For the text-containing cell, return its midpoint in (X, Y) coordinate format. 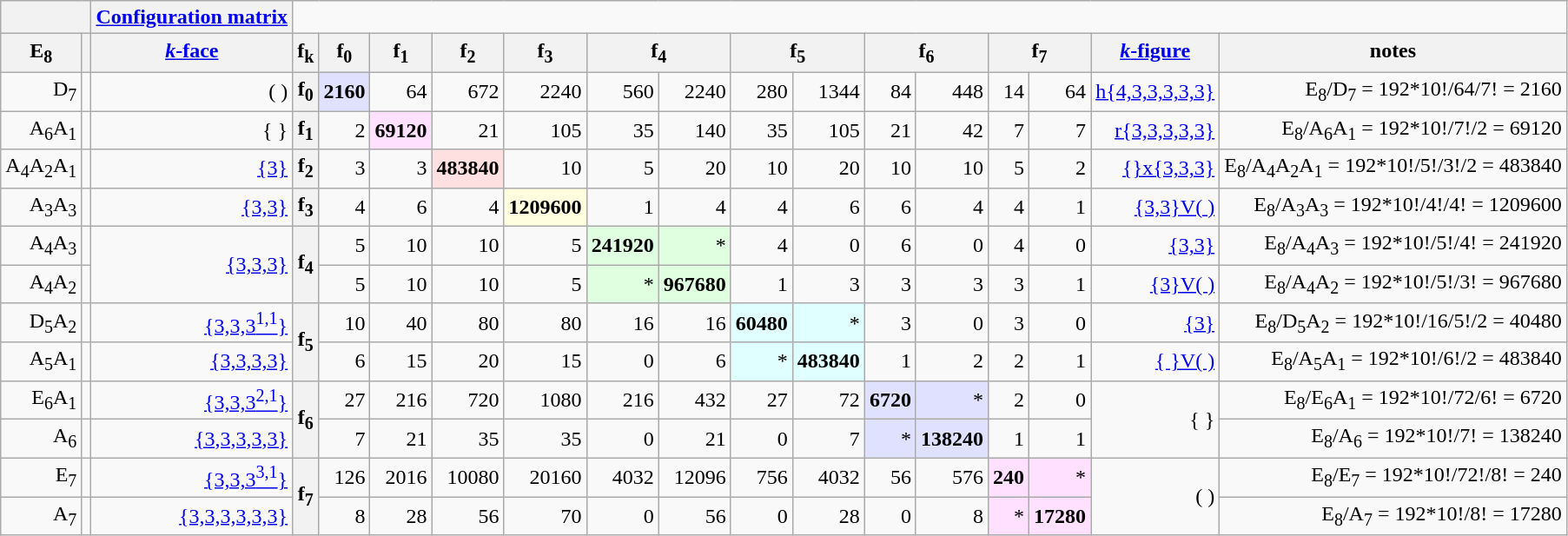
notes (1393, 53)
560 (622, 91)
1209600 (546, 207)
r{3,3,3,3,3} (1155, 130)
A7 (42, 516)
D5A2 (42, 323)
A6A1 (42, 130)
E8/A5A1 = 192*10!/6!/2 = 483840 (1393, 361)
E8/A7 = 192*10!/8! = 17280 (1393, 516)
E8/D7 = 192*10!/64/7! = 2160 (1393, 91)
E7 (42, 478)
A4A2 (42, 284)
126 (344, 478)
A4A3 (42, 246)
{ }V( ) (1155, 361)
448 (952, 91)
{}x{3,3,3} (1155, 169)
{3,3}V( ) (1155, 207)
138240 (952, 439)
42 (952, 130)
{3}V( ) (1155, 284)
E8/E6A1 = 192*10!/72/6! = 6720 (1393, 400)
Configuration matrix (192, 17)
E8/A3A3 = 192*10!/4!/4! = 1209600 (1393, 207)
69120 (401, 130)
h{4,3,3,3,3,3} (1155, 91)
{3,3,31,1} (192, 323)
10080 (467, 478)
756 (761, 478)
14 (1008, 91)
240 (1008, 478)
{3,3,3,3,3} (192, 439)
6720 (890, 400)
A3A3 (42, 207)
672 (467, 91)
432 (695, 400)
70 (546, 516)
A6 (42, 439)
40 (401, 323)
fk (306, 53)
D7 (42, 91)
E8/A4A3 = 192*10!/5!/4! = 241920 (1393, 246)
k-figure (1155, 53)
17280 (1060, 516)
A4A2A1 (42, 169)
{3,3,3,3} (192, 361)
12096 (695, 478)
E8/E7 = 192*10!/72!/8! = 240 (1393, 478)
{3,3,33,1} (192, 478)
84 (890, 91)
720 (467, 400)
967680 (695, 284)
20160 (546, 478)
280 (761, 91)
140 (695, 130)
1344 (829, 91)
2160 (344, 91)
E8 (42, 53)
{3,3,3} (192, 266)
k-face (192, 53)
E8/A4A2A1 = 192*10!/5!/3!/2 = 483840 (1393, 169)
576 (952, 478)
2016 (401, 478)
72 (829, 400)
60480 (761, 323)
A5A1 (42, 361)
E6A1 (42, 400)
1080 (546, 400)
E8/D5A2 = 192*10!/16/5!/2 = 40480 (1393, 323)
241920 (622, 246)
{3,3,3,3,3,3} (192, 516)
E8/A6 = 192*10!/7! = 138240 (1393, 439)
{3,3,32,1} (192, 400)
E8/A6A1 = 192*10!/7!/2 = 69120 (1393, 130)
E8/A4A2 = 192*10!/5!/3! = 967680 (1393, 284)
